Scan for the cell matching the given text and deliver its [X, Y] coordinate at center. 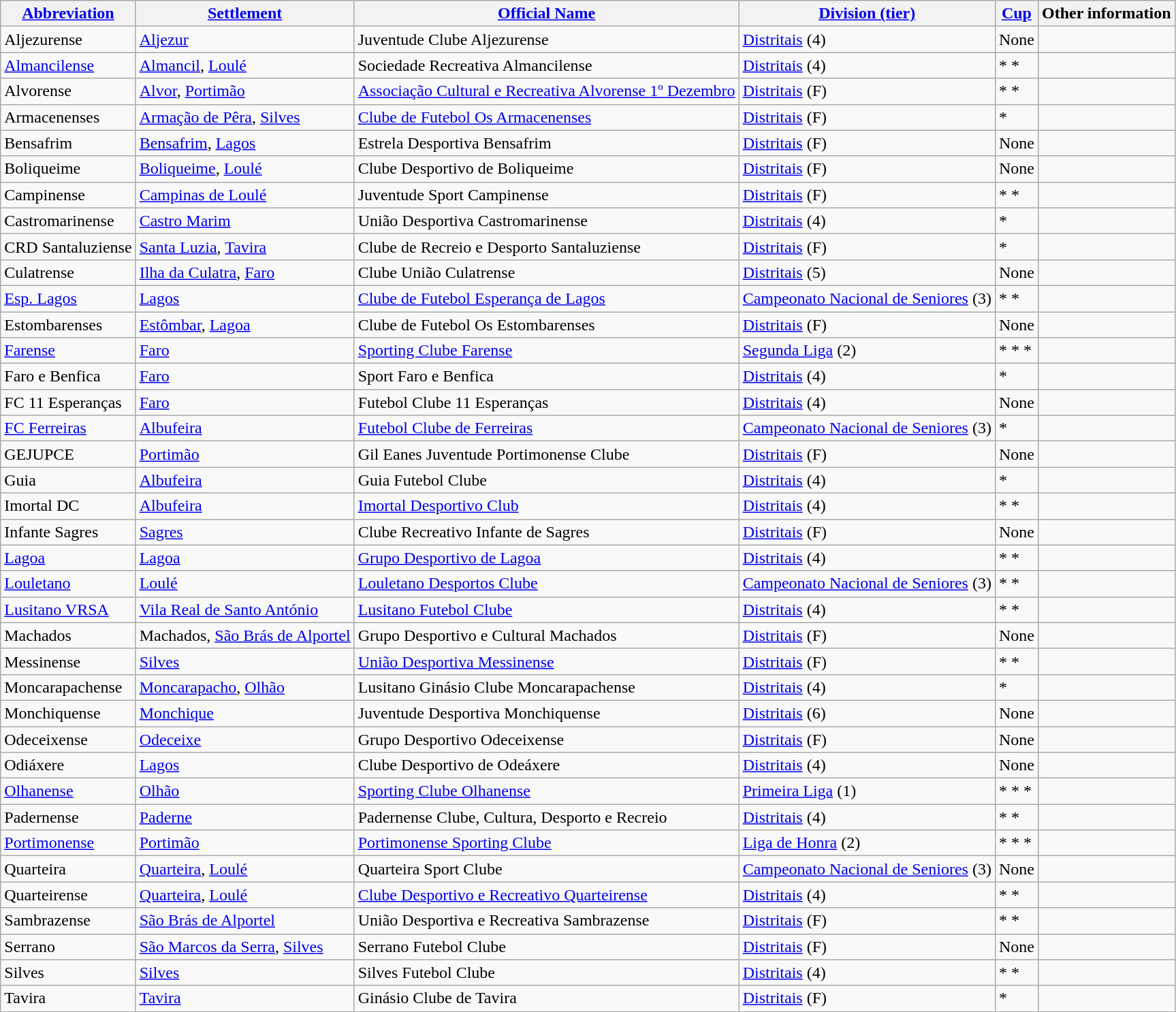
Portimonense Sporting Clube [546, 843]
Sporting Clube Farense [546, 351]
São Marcos da Serra, Silves [245, 947]
Division (tier) [867, 14]
Sambrazense [68, 921]
Settlement [245, 14]
União Desportiva e Recreativa Sambrazense [546, 921]
Culatrense [68, 272]
Silves Futebol Clube [546, 973]
Sport Faro e Benfica [546, 377]
CRD Santaluziense [68, 247]
FC Ferreiras [68, 428]
Serrano Futebol Clube [546, 947]
Messinense [68, 661]
Estômbar, Lagoa [245, 325]
Faro e Benfica [68, 377]
Portimonense [68, 843]
Other information [1106, 14]
Juventude Sport Campinense [546, 195]
Loulé [245, 584]
São Brás de Alportel [245, 921]
Distritais (5) [867, 272]
Sporting Clube Olhanense [546, 791]
Clube Desportivo de Odeáxere [546, 765]
Odiáxere [68, 765]
Clube Desportivo de Boliqueime [546, 169]
Clube de Recreio e Desporto Santaluziense [546, 247]
Farense [68, 351]
Armacenenses [68, 117]
Louletano Desportos Clube [546, 584]
União Desportiva Castromarinense [546, 221]
Estrela Desportiva Bensafrim [546, 143]
Imortal DC [68, 506]
Santa Luzia, Tavira [245, 247]
Moncarapachense [68, 687]
Sagres [245, 532]
Futebol Clube 11 Esperanças [546, 402]
Liga de Honra (2) [867, 843]
Almancil, Loulé [245, 65]
Olhão [245, 791]
Esp. Lagos [68, 298]
Bensafrim, Lagos [245, 143]
Lusitano VRSA [68, 610]
Odeceixe [245, 739]
Machados, São Brás de Alportel [245, 635]
Grupo Desportivo de Lagoa [546, 558]
Futebol Clube de Ferreiras [546, 428]
Quarteira Sport Clube [546, 869]
Armação de Pêra, Silves [245, 117]
Monchiquense [68, 713]
Imortal Desportivo Club [546, 506]
Padernense [68, 817]
Odeceixense [68, 739]
Louletano [68, 584]
Olhanense [68, 791]
Castromarinense [68, 221]
FC 11 Esperanças [68, 402]
Sociedade Recreativa Almancilense [546, 65]
Campinas de Loulé [245, 195]
Clube de Futebol Os Armacenenses [546, 117]
Estombarenses [68, 325]
Gil Eanes Juventude Portimonense Clube [546, 454]
Segunda Liga (2) [867, 351]
Almancilense [68, 65]
Bensafrim [68, 143]
Aljezurense [68, 39]
Clube de Futebol Esperança de Lagos [546, 298]
Grupo Desportivo Odeceixense [546, 739]
Ginásio Clube de Tavira [546, 998]
Guia [68, 480]
Castro Marim [245, 221]
Moncarapacho, Olhão [245, 687]
União Desportiva Messinense [546, 661]
Cup [1016, 14]
Primeira Liga (1) [867, 791]
Campinense [68, 195]
Abbreviation [68, 14]
Alvor, Portimão [245, 91]
Clube Recreativo Infante de Sagres [546, 532]
Quarteira [68, 869]
Juventude Clube Aljezurense [546, 39]
Distritais (6) [867, 713]
Paderne [245, 817]
Alvorense [68, 91]
Associação Cultural e Recreativa Alvorense 1º Dezembro [546, 91]
Aljezur [245, 39]
Infante Sagres [68, 532]
Serrano [68, 947]
Quarteirense [68, 895]
Lusitano Futebol Clube [546, 610]
Padernense Clube, Cultura, Desporto e Recreio [546, 817]
GEJUPCE [68, 454]
Boliqueime [68, 169]
Guia Futebol Clube [546, 480]
Juventude Desportiva Monchiquense [546, 713]
Machados [68, 635]
Vila Real de Santo António [245, 610]
Clube Desportivo e Recreativo Quarteirense [546, 895]
Official Name [546, 14]
Grupo Desportivo e Cultural Machados [546, 635]
Clube de Futebol Os Estombarenses [546, 325]
Ilha da Culatra, Faro [245, 272]
Monchique [245, 713]
Boliqueime, Loulé [245, 169]
Lusitano Ginásio Clube Moncarapachense [546, 687]
Clube União Culatrense [546, 272]
